Capture the cell that displays the provided text and extract its [x, y] central coordinate. 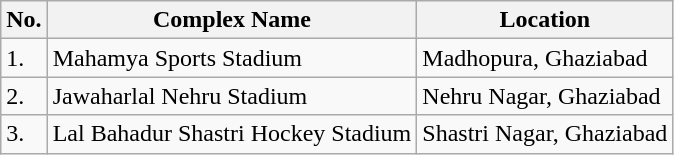
Location [545, 20]
Madhopura, Ghaziabad [545, 58]
Shastri Nagar, Ghaziabad [545, 134]
3. [24, 134]
Mahamya Sports Stadium [232, 58]
Jawaharlal Nehru Stadium [232, 96]
Complex Name [232, 20]
Lal Bahadur Shastri Hockey Stadium [232, 134]
No. [24, 20]
1. [24, 58]
Nehru Nagar, Ghaziabad [545, 96]
2. [24, 96]
